Detect which cell encompasses the target text, then output its [X, Y] center coordinate. 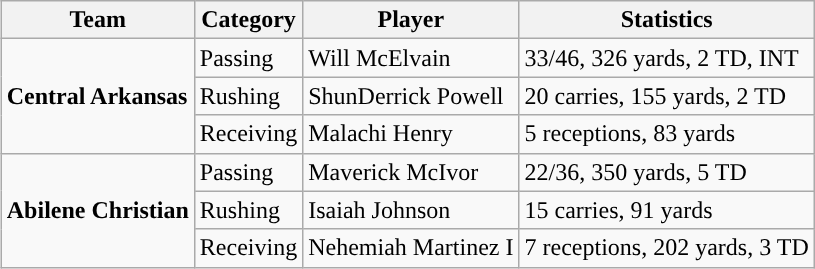
Player [411, 20]
ShunDerrick Powell [411, 96]
20 carries, 155 yards, 2 TD [666, 96]
Isaiah Johnson [411, 210]
5 receptions, 83 yards [666, 134]
Abilene Christian [98, 210]
Statistics [666, 20]
Nehemiah Martinez I [411, 248]
7 receptions, 202 yards, 3 TD [666, 248]
Team [98, 20]
Central Arkansas [98, 96]
Maverick McIvor [411, 172]
15 carries, 91 yards [666, 210]
Category [248, 20]
Malachi Henry [411, 134]
22/36, 350 yards, 5 TD [666, 172]
33/46, 326 yards, 2 TD, INT [666, 58]
Will McElvain [411, 58]
